Return the [X, Y] coordinate for the center point of the cell that contains the specified text.  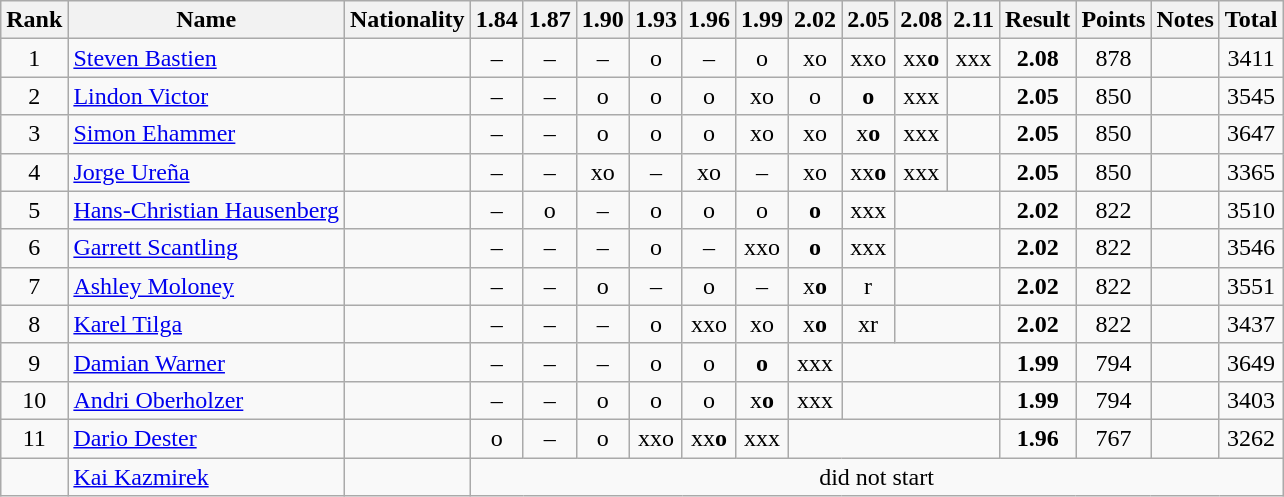
Simon Ehammer [206, 134]
Hans-Christian Hausenberg [206, 210]
Name [206, 20]
Total [1251, 20]
Karel Tilga [206, 324]
2 [34, 96]
3365 [1251, 172]
767 [1114, 438]
did not start [876, 477]
xr [868, 324]
Points [1114, 20]
4 [34, 172]
11 [34, 438]
8 [34, 324]
1.93 [656, 20]
1.90 [602, 20]
Andri Oberholzer [206, 400]
6 [34, 248]
Rank [34, 20]
Steven Bastien [206, 58]
Damian Warner [206, 362]
Notes [1185, 20]
1 [34, 58]
3262 [1251, 438]
3551 [1251, 286]
Result [1037, 20]
878 [1114, 58]
3545 [1251, 96]
Jorge Ureña [206, 172]
Kai Kazmirek [206, 477]
3 [34, 134]
3510 [1251, 210]
Ashley Moloney [206, 286]
3546 [1251, 248]
3647 [1251, 134]
2.11 [974, 20]
Dario Dester [206, 438]
10 [34, 400]
3437 [1251, 324]
Lindon Victor [206, 96]
9 [34, 362]
7 [34, 286]
r [868, 286]
5 [34, 210]
1.87 [550, 20]
3403 [1251, 400]
3649 [1251, 362]
Nationality [407, 20]
1.84 [496, 20]
3411 [1251, 58]
Garrett Scantling [206, 248]
